Find where the given text appears and provide that cell's center as [x, y] coordinate. 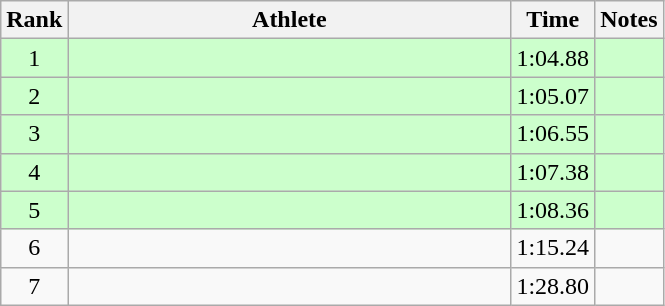
1 [34, 58]
1:15.24 [553, 248]
1:06.55 [553, 134]
7 [34, 286]
6 [34, 248]
5 [34, 210]
Athlete [290, 20]
Notes [629, 20]
1:04.88 [553, 58]
Rank [34, 20]
1:08.36 [553, 210]
1:05.07 [553, 96]
1:07.38 [553, 172]
1:28.80 [553, 286]
2 [34, 96]
3 [34, 134]
Time [553, 20]
4 [34, 172]
